Detect which cell encompasses the target text, then output its (X, Y) center coordinate. 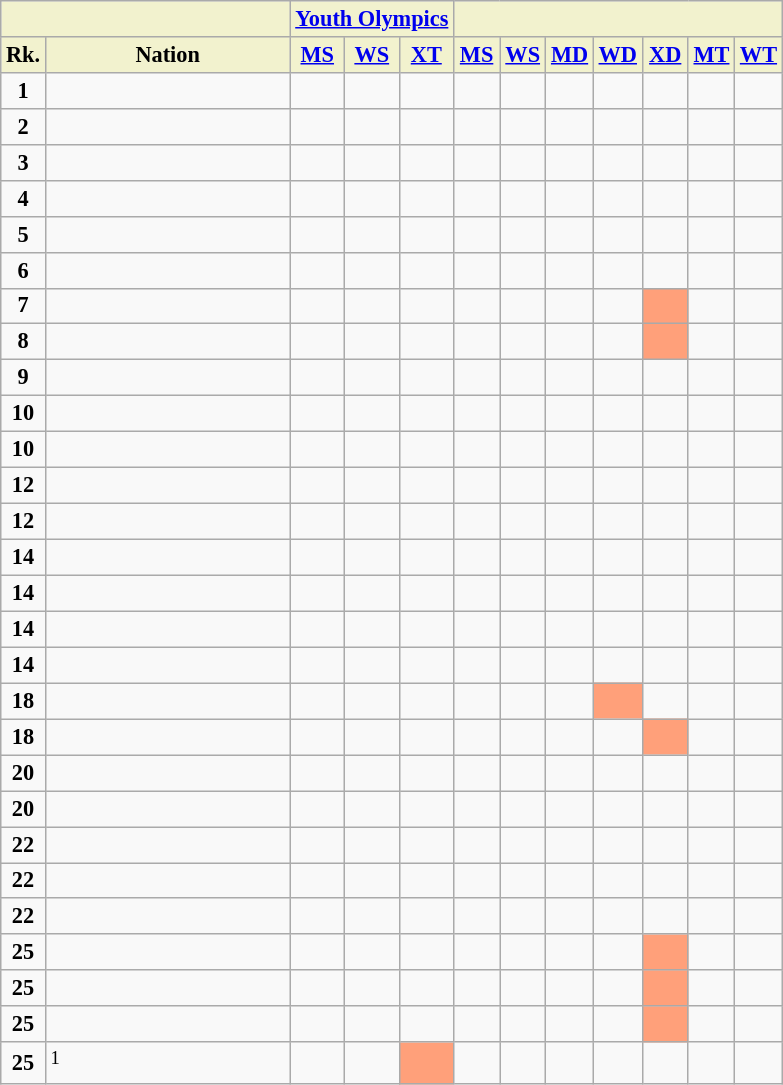
8 (24, 342)
3 (24, 162)
WD (618, 55)
9 (24, 378)
WT (759, 55)
XT (426, 55)
MT (711, 55)
Nation (168, 55)
5 (24, 234)
Rk. (24, 55)
Youth Olympics (372, 19)
MD (570, 55)
2 (24, 126)
7 (24, 306)
6 (24, 270)
XD (665, 55)
4 (24, 198)
